Pinpoint the cell where the given text exists, returning its [X, Y] midpoint coordinate. 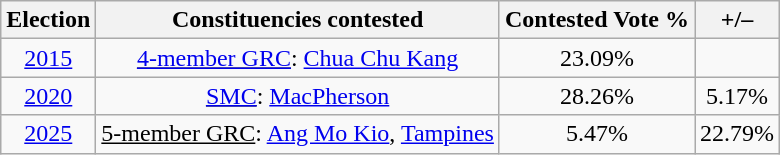
2025 [48, 134]
22.79% [736, 134]
5.17% [736, 96]
5-member GRC: Ang Mo Kio, Tampines [298, 134]
2020 [48, 96]
Constituencies contested [298, 20]
23.09% [596, 58]
28.26% [596, 96]
4-member GRC: Chua Chu Kang [298, 58]
Contested Vote % [596, 20]
5.47% [596, 134]
Election [48, 20]
+/– [736, 20]
SMC: MacPherson [298, 96]
2015 [48, 58]
